Identify which cell holds the provided text, then report its [X, Y] central coordinate. 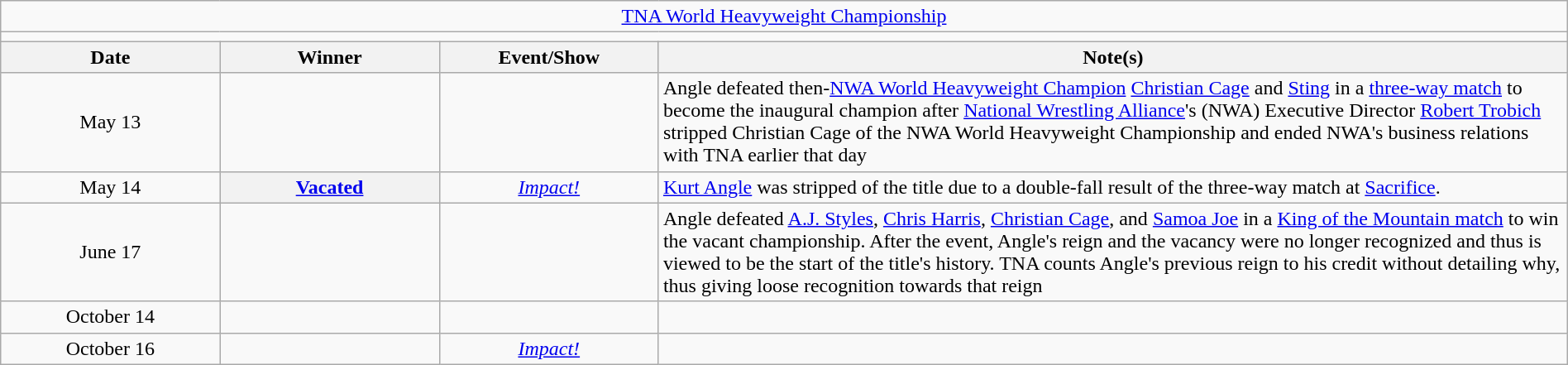
May 14 [111, 187]
Event/Show [549, 57]
October 16 [111, 348]
Note(s) [1113, 57]
Winner [329, 57]
TNA World Heavyweight Championship [784, 17]
May 13 [111, 122]
Date [111, 57]
Kurt Angle was stripped of the title due to a double-fall result of the three-way match at Sacrifice. [1113, 187]
October 14 [111, 317]
June 17 [111, 252]
Vacated [329, 187]
